Return the [X, Y] coordinate for the center point of the cell that contains the specified text.  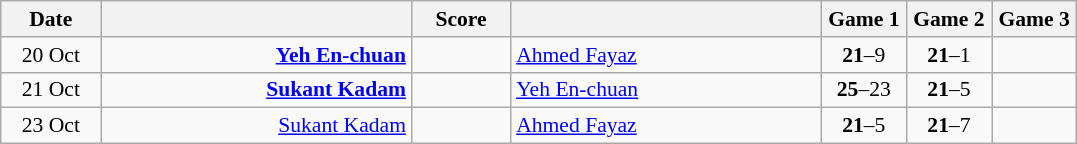
Score [461, 19]
Game 3 [1034, 19]
Game 1 [864, 19]
21 Oct [51, 90]
21–9 [864, 55]
Game 2 [948, 19]
21–7 [948, 126]
21–1 [948, 55]
25–23 [864, 90]
20 Oct [51, 55]
23 Oct [51, 126]
Date [51, 19]
